Pinpoint the cell where the given text exists, returning its (x, y) midpoint coordinate. 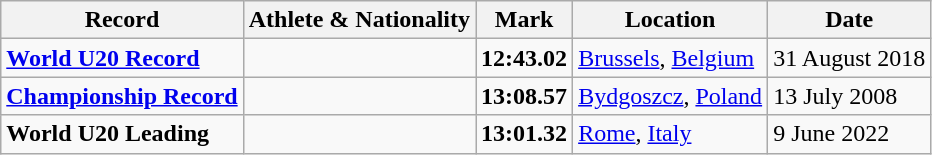
World U20 Leading (122, 134)
13:01.32 (524, 134)
12:43.02 (524, 58)
Championship Record (122, 96)
31 August 2018 (850, 58)
Date (850, 20)
Record (122, 20)
9 June 2022 (850, 134)
Bydgoszcz, Poland (670, 96)
World U20 Record (122, 58)
Location (670, 20)
13 July 2008 (850, 96)
Rome, Italy (670, 134)
Brussels, Belgium (670, 58)
13:08.57 (524, 96)
Athlete & Nationality (359, 20)
Mark (524, 20)
